Provide the [X, Y] coordinate of the cell's center where the given text is located.  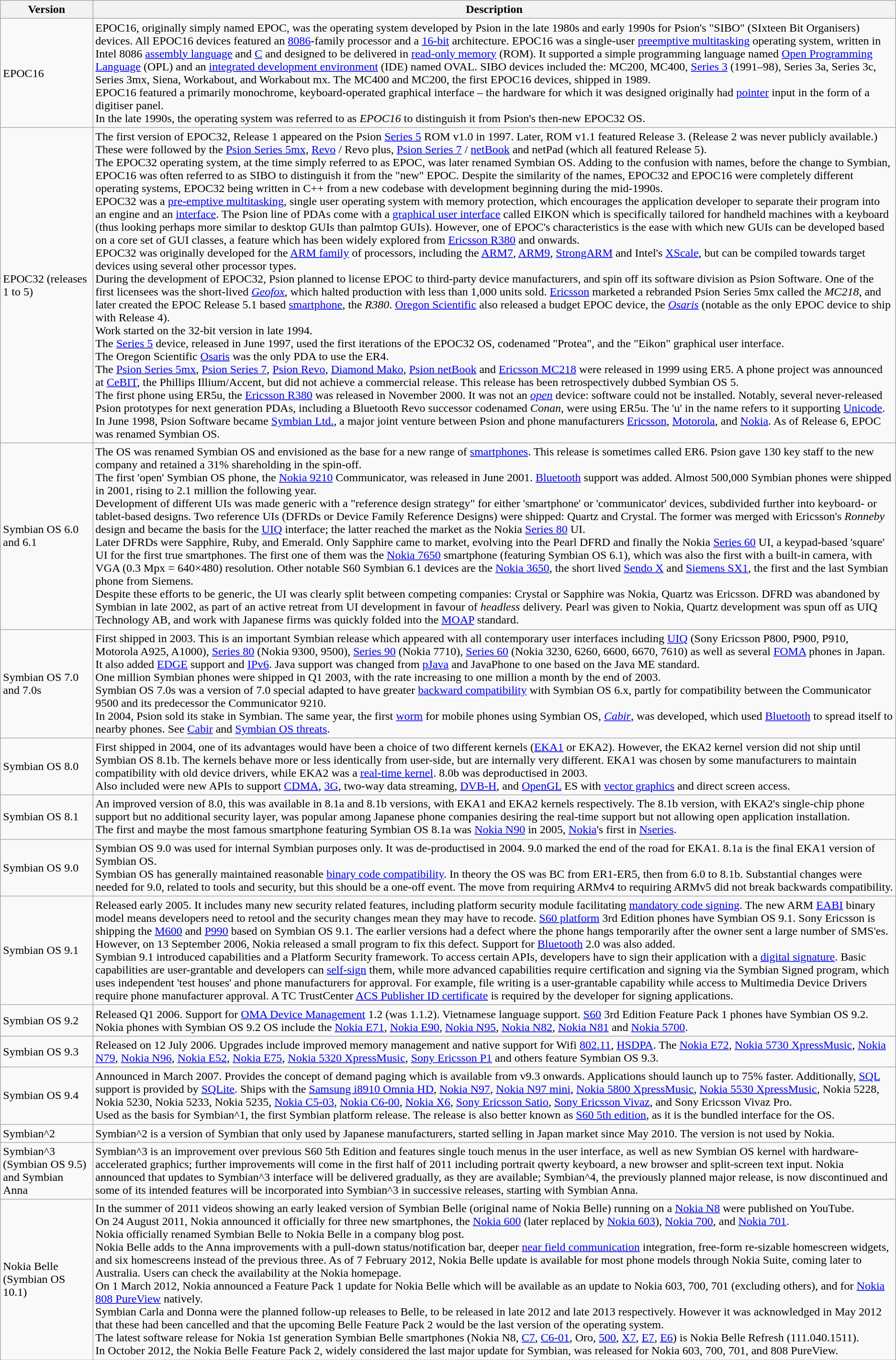
Symbian OS 7.0 and 7.0s [47, 684]
Symbian^2 [47, 1133]
Symbian OS 8.1 [47, 817]
Symbian OS 9.3 [47, 1052]
Symbian OS 9.2 [47, 1020]
Description [494, 10]
Version [47, 10]
Symbian^3 (Symbian OS 9.5) and Symbian Anna [47, 1171]
Symbian OS 9.0 [47, 868]
Symbian OS 6.0 and 6.1 [47, 536]
Symbian OS 9.1 [47, 950]
EPOC16 [47, 73]
Symbian OS 9.4 [47, 1096]
EPOC32 (releases 1 to 5) [47, 285]
Nokia Belle (Symbian OS 10.1) [47, 1280]
Symbian OS 8.0 [47, 766]
